Return the [x, y] coordinate for the center point of the cell that contains the specified text.  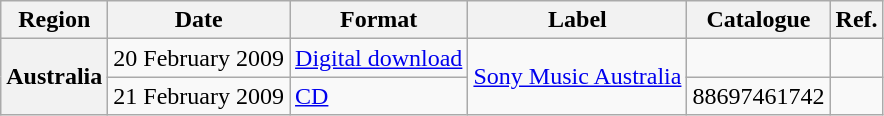
Label [578, 20]
20 February 2009 [199, 58]
Sony Music Australia [578, 77]
Format [379, 20]
21 February 2009 [199, 96]
CD [379, 96]
Catalogue [758, 20]
88697461742 [758, 96]
Digital download [379, 58]
Region [54, 20]
Australia [54, 77]
Date [199, 20]
Ref. [856, 20]
